Pinpoint the cell where the given text exists, returning its (x, y) midpoint coordinate. 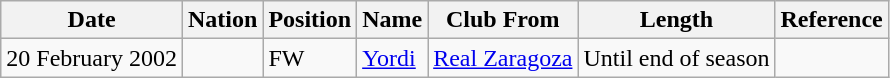
20 February 2002 (92, 58)
Length (676, 20)
Position (310, 20)
Nation (222, 20)
Yordi (392, 58)
Reference (832, 20)
FW (310, 58)
Club From (503, 20)
Until end of season (676, 58)
Name (392, 20)
Real Zaragoza (503, 58)
Date (92, 20)
